Capture the cell that displays the provided text and extract its [X, Y] central coordinate. 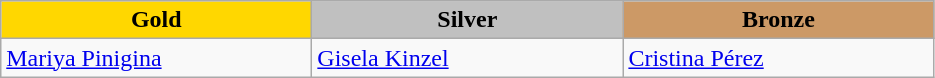
Gold [156, 20]
Mariya Pinigina [156, 58]
Cristina Pérez [778, 58]
Silver [468, 20]
Gisela Kinzel [468, 58]
Bronze [778, 20]
